Return the (X, Y) coordinate for the center point of the cell that contains the specified text.  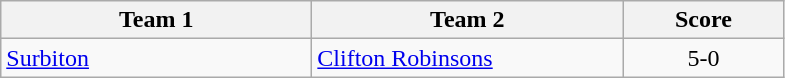
Score (704, 20)
Clifton Robinsons (468, 58)
Team 1 (156, 20)
Team 2 (468, 20)
Surbiton (156, 58)
5-0 (704, 58)
